Identify which cell holds the provided text, then report its [X, Y] central coordinate. 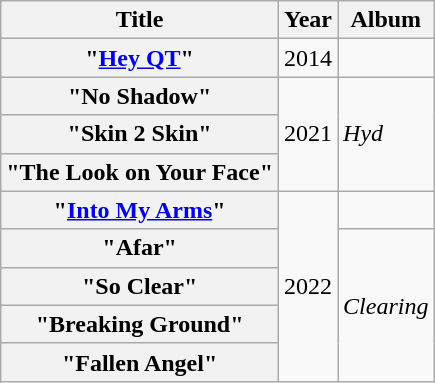
"Into My Arms" [140, 210]
"Breaking Ground" [140, 324]
Hyd [386, 134]
2021 [308, 134]
2014 [308, 58]
Title [140, 20]
2022 [308, 286]
"Skin 2 Skin" [140, 134]
Album [386, 20]
Year [308, 20]
"Hey QT" [140, 58]
Clearing [386, 305]
"Afar" [140, 248]
"So Clear" [140, 286]
"No Shadow" [140, 96]
"The Look on Your Face" [140, 172]
"Fallen Angel" [140, 362]
